Output the (X, Y) coordinate of the center of the cell containing the given text.  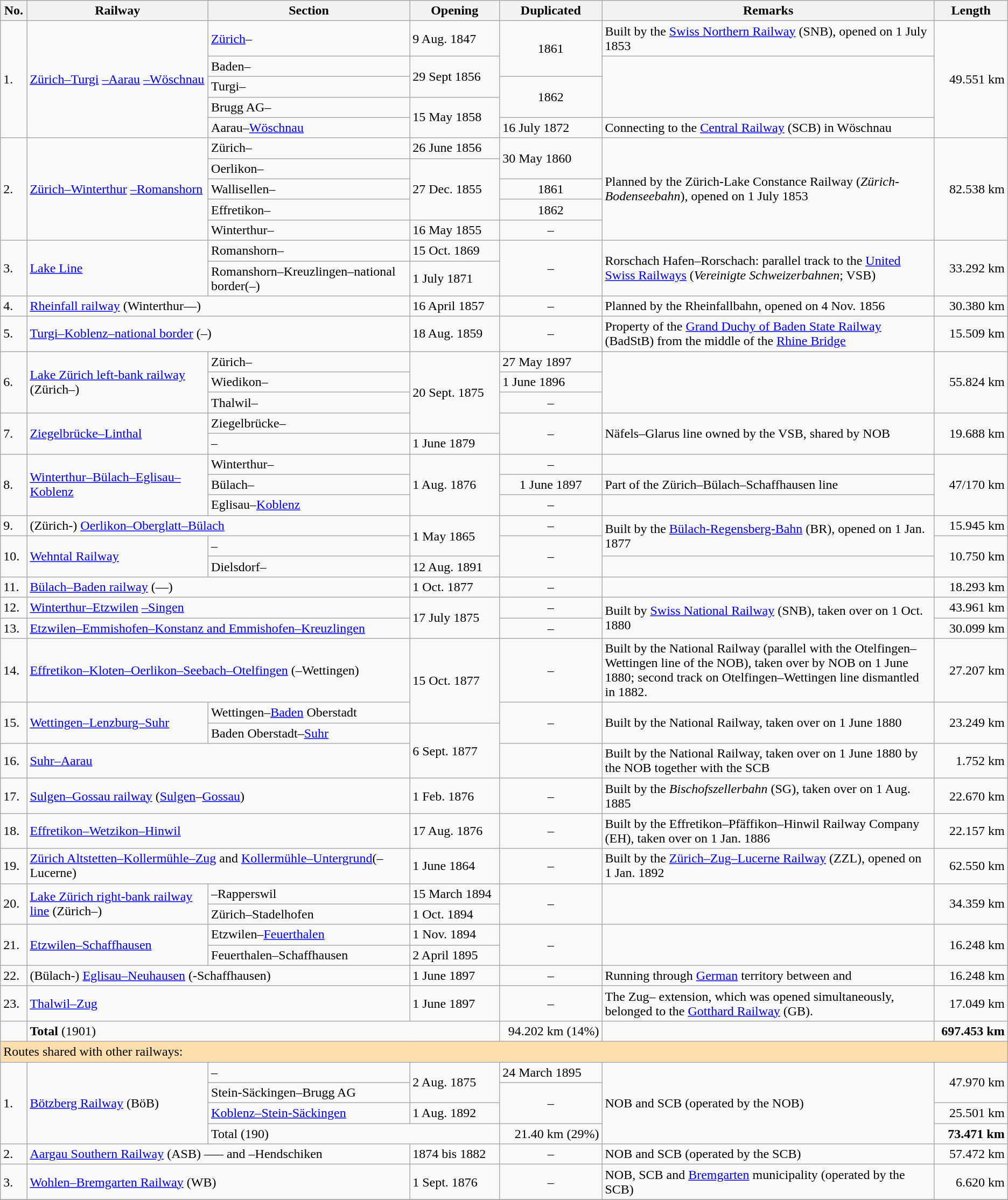
Connecting to the Central Railway (SCB) in Wöschnau (768, 128)
1 May 1865 (454, 536)
1 June 1879 (454, 444)
26 June 1856 (454, 148)
Thalwil–Zug (219, 1003)
Opening (454, 11)
Effretikon– (309, 209)
–Rapperswil (309, 894)
1 July 1871 (454, 278)
22. (14, 976)
5. (14, 334)
21.40 km (29%) (551, 1134)
Etzwilen–Schaffhausen (117, 945)
Romanshorn– (309, 250)
Bülach– (309, 485)
22.670 km (971, 796)
Koblenz–Stein-Säckingen (309, 1113)
22.157 km (971, 831)
Total (1901) (263, 1031)
73.471 km (971, 1134)
NOB and SCB (operated by the SCB) (768, 1154)
NOB, SCB and Bremgarten municipality (operated by the SCB) (768, 1182)
Etzwilen–Feuerthalen (309, 935)
Zürich Altstetten–Kollermühle–Zug and Kollermühle–Untergrund(–Lucerne) (219, 866)
Dielsdorf– (309, 566)
2 April 1895 (454, 955)
Built by Swiss National Railway (SNB), taken over on 1 Oct. 1880 (768, 617)
Effretikon–Wetzikon–Hinwil (219, 831)
Total (190) (354, 1134)
15. (14, 723)
Wettingen–Lenzburg–Suhr (117, 723)
Winterthur–Bülach–Eglisau–Koblenz (117, 485)
Rorschach Hafen–Rorschach: parallel track to the United Swiss Railways (Vereinigte Schweizerbahnen; VSB) (768, 268)
27 Dec. 1855 (454, 189)
34.359 km (971, 904)
Etzwilen–Emmishofen–Konstanz and Emmishofen–Kreuzlingen (219, 628)
Eglisau–Koblenz (309, 505)
62.550 km (971, 866)
(Zürich-) Oerlikon–Oberglatt–Bülach (219, 525)
Feuerthalen–Schaffhausen (309, 955)
Ziegelbrücke–Linthal (117, 433)
Built by the National Railway, taken over on 1 June 1880 by the NOB together with the SCB (768, 761)
Lake Zürich right-bank railway line (Zürich–) (117, 904)
Effretikon–Kloten–Oerlikon–Seebach–Otelfingen (–Wettingen) (219, 671)
1 Nov. 1894 (454, 935)
55.824 km (971, 382)
Näfels–Glarus line owned by the VSB, shared by NOB (768, 433)
Routes shared with other railways: (504, 1051)
1 Sept. 1876 (454, 1182)
24 March 1895 (551, 1072)
8. (14, 485)
Duplicated (551, 11)
1 Aug. 1876 (454, 485)
15.509 km (971, 334)
Remarks (768, 11)
1.752 km (971, 761)
17 Aug. 1876 (454, 831)
Built by the Bülach-Regensberg-Bahn (BR), opened on 1 Jan. 1877 (768, 536)
18. (14, 831)
Section (309, 11)
1 June 1864 (454, 866)
Wettingen–Baden Oberstadt (309, 713)
43.961 km (971, 607)
13. (14, 628)
2 Aug. 1875 (454, 1082)
1 Oct. 1894 (454, 914)
Oerlikon– (309, 169)
16 July 1872 (551, 128)
16 May 1855 (454, 230)
Built by the Swiss Northern Railway (SNB), opened on 1 July 1853 (768, 39)
16 April 1857 (454, 306)
Bötzberg Railway (BöB) (117, 1103)
Built by the Bischofszellerbahn (SG), taken over on 1 Aug. 1885 (768, 796)
17.049 km (971, 1003)
18 Aug. 1859 (454, 334)
82.538 km (971, 189)
Bülach–Baden railway (––) (219, 587)
Stein-Säckingen–Brugg AG (309, 1093)
Planned by the Zürich-Lake Constance Railway (Zürich-Bodenseebahn), opened on 1 July 1853 (768, 189)
1 Feb. 1876 (454, 796)
Sulgen–Gossau railway (Sulgen–Gossau) (219, 796)
12. (14, 607)
23. (14, 1003)
29 Sept 1856 (454, 76)
Property of the Grand Duchy of Baden State Railway (BadStB) from the middle of the Rhine Bridge (768, 334)
20. (14, 904)
Brugg AG– (309, 107)
18.293 km (971, 587)
The Zug– extension, which was opened simultaneously, belonged to the Gotthard Railway (GB). (768, 1003)
Romanshorn–Kreuzlingen–national border(–) (309, 278)
Length (971, 11)
Running through German territory between and (768, 976)
15 May 1858 (454, 117)
9. (14, 525)
6. (14, 382)
1 Aug. 1892 (454, 1113)
Turgi– (309, 87)
Planned by the Rheinfallbahn, opened on 4 Nov. 1856 (768, 306)
1874 bis 1882 (454, 1154)
Wiedikon– (309, 382)
25.501 km (971, 1113)
47.970 km (971, 1082)
Railway (117, 11)
27.207 km (971, 671)
17. (14, 796)
15.945 km (971, 525)
19. (14, 866)
47/170 km (971, 485)
Lake Zürich left-bank railway (Zürich–) (117, 382)
No. (14, 11)
10.750 km (971, 556)
15 March 1894 (454, 894)
4. (14, 306)
14. (14, 671)
Part of the Zürich–Bülach–Schaffhausen line (768, 485)
Wohlen–Bremgarten Railway (WB) (219, 1182)
Turgi–Koblenz–national border (–) (219, 334)
Aargau Southern Railway (ASB) ––– and –Hendschiken (219, 1154)
Baden– (309, 66)
Zürich–Winterthur –Romanshorn (117, 189)
Built by the Zürich–Zug–Lucerne Railway (ZZL), opened on 1 Jan. 1892 (768, 866)
17 July 1875 (454, 617)
Wallisellen– (309, 189)
Ziegelbrücke– (309, 423)
16. (14, 761)
Wehntal Railway (117, 556)
12 Aug. 1891 (454, 566)
1 Oct. 1877 (454, 587)
49.551 km (971, 80)
Aarau–Wöschnau (309, 128)
21. (14, 945)
15 Oct. 1877 (454, 680)
Thalwil– (309, 403)
7. (14, 433)
33.292 km (971, 268)
30 May 1860 (551, 158)
6.620 km (971, 1182)
20 Sept. 1875 (454, 392)
27 May 1897 (551, 362)
Zürich–Turgi –Aarau –Wöschnau (117, 80)
1 June 1896 (551, 382)
697.453 km (971, 1031)
11. (14, 587)
30.380 km (971, 306)
Winterthur–Etzwilen –Singen (219, 607)
57.472 km (971, 1154)
Rheinfall railway (Winterthur––) (219, 306)
15 Oct. 1869 (454, 250)
Baden Oberstadt–Suhr (309, 733)
Built by the National Railway, taken over on 1 June 1880 (768, 723)
94.202 km (14%) (551, 1031)
Suhr–Aarau (219, 761)
Zürich–Stadelhofen (309, 914)
Built by the Effretikon–Pfäffikon–Hinwil Railway Company (EH), taken over on 1 Jan. 1886 (768, 831)
6 Sept. 1877 (454, 750)
9 Aug. 1847 (454, 39)
Lake Line (117, 268)
(Bülach-) Eglisau–Neuhausen (-Schaffhausen) (219, 976)
10. (14, 556)
19.688 km (971, 433)
23.249 km (971, 723)
NOB and SCB (operated by the NOB) (768, 1103)
30.099 km (971, 628)
